Capture the cell that displays the provided text and extract its (X, Y) central coordinate. 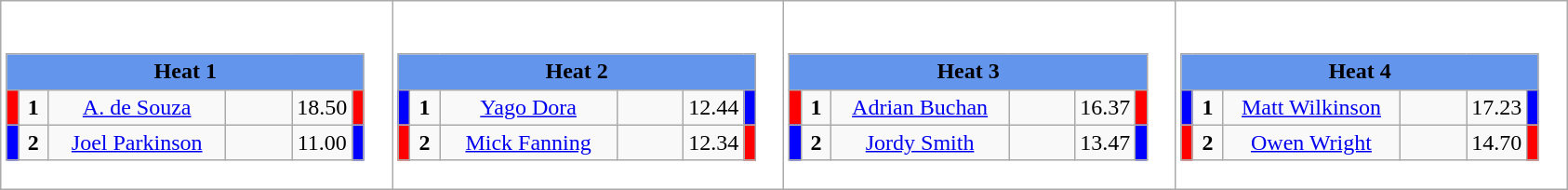
Yago Dora (528, 107)
Heat 4 (1360, 72)
Mick Fanning (528, 142)
16.37 (1105, 107)
13.47 (1105, 142)
Matt Wilkinson (1311, 107)
A. de Souza (138, 107)
Heat 3 (968, 72)
Adrian Buchan (921, 107)
Heat 4 1 Matt Wilkinson 17.23 2 Owen Wright 14.70 (1371, 95)
12.44 (714, 107)
Heat 2 1 Yago Dora 12.44 2 Mick Fanning 12.34 (588, 95)
11.00 (322, 142)
Owen Wright (1311, 142)
Heat 2 (577, 72)
Heat 1 (185, 72)
Joel Parkinson (138, 142)
Heat 1 1 A. de Souza 18.50 2 Joel Parkinson 11.00 (197, 95)
Heat 3 1 Adrian Buchan 16.37 2 Jordy Smith 13.47 (980, 95)
Jordy Smith (921, 142)
17.23 (1497, 107)
18.50 (322, 107)
14.70 (1497, 142)
12.34 (714, 142)
